Return the (X, Y) coordinate for the center point of the cell that contains the specified text.  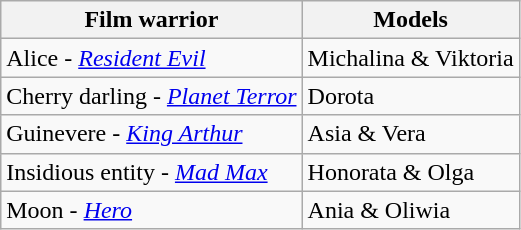
Honorata & Olga (410, 172)
Insidious entity - Mad Max (152, 172)
Asia & Vera (410, 134)
Ania & Oliwia (410, 210)
Guinevere - King Arthur (152, 134)
Michalina & Viktoria (410, 58)
Cherry darling - Planet Terror (152, 96)
Dorota (410, 96)
Alice - Resident Evil (152, 58)
Film warrior (152, 20)
Models (410, 20)
Moon - Hero (152, 210)
